Locate the cell with the specified text and output its [x, y] center coordinate. 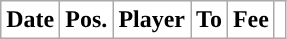
Fee [250, 20]
Player [152, 20]
Date [30, 20]
To [210, 20]
Pos. [86, 20]
